Provide the [x, y] coordinate of the cell's center where the given text is located.  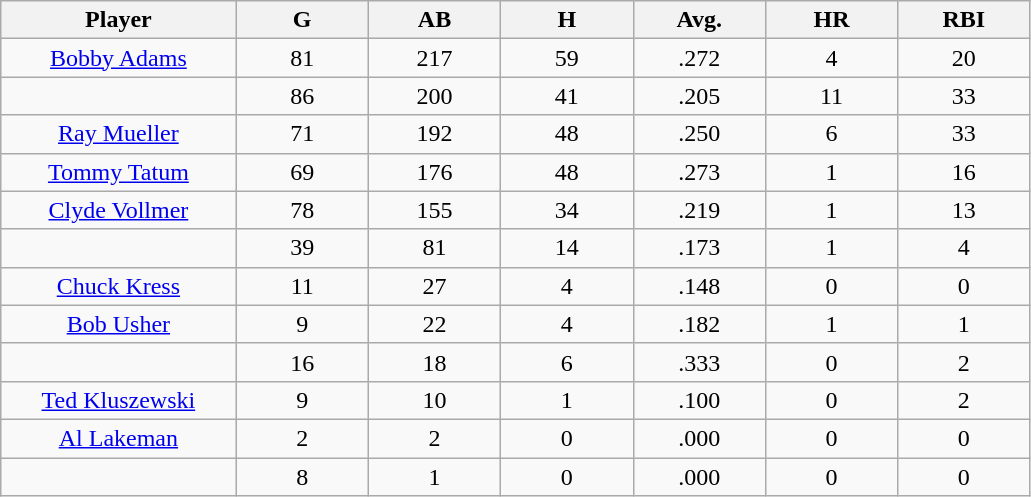
10 [434, 400]
20 [964, 58]
.173 [699, 248]
34 [567, 210]
71 [302, 134]
.100 [699, 400]
27 [434, 286]
18 [434, 362]
86 [302, 96]
Bob Usher [118, 324]
176 [434, 172]
.250 [699, 134]
RBI [964, 20]
G [302, 20]
200 [434, 96]
69 [302, 172]
AB [434, 20]
HR [831, 20]
.219 [699, 210]
Al Lakeman [118, 438]
78 [302, 210]
.272 [699, 58]
.205 [699, 96]
Player [118, 20]
.182 [699, 324]
.333 [699, 362]
Clyde Vollmer [118, 210]
8 [302, 477]
Ray Mueller [118, 134]
155 [434, 210]
Bobby Adams [118, 58]
217 [434, 58]
41 [567, 96]
39 [302, 248]
22 [434, 324]
59 [567, 58]
Avg. [699, 20]
192 [434, 134]
.273 [699, 172]
H [567, 20]
Ted Kluszewski [118, 400]
Chuck Kress [118, 286]
13 [964, 210]
14 [567, 248]
Tommy Tatum [118, 172]
.148 [699, 286]
